Determine the [X, Y] coordinate at the center of the cell enclosing the given text.  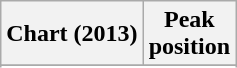
Chart (2013) [72, 34]
Peakposition [189, 34]
